Detect which cell encompasses the target text, then output its [x, y] center coordinate. 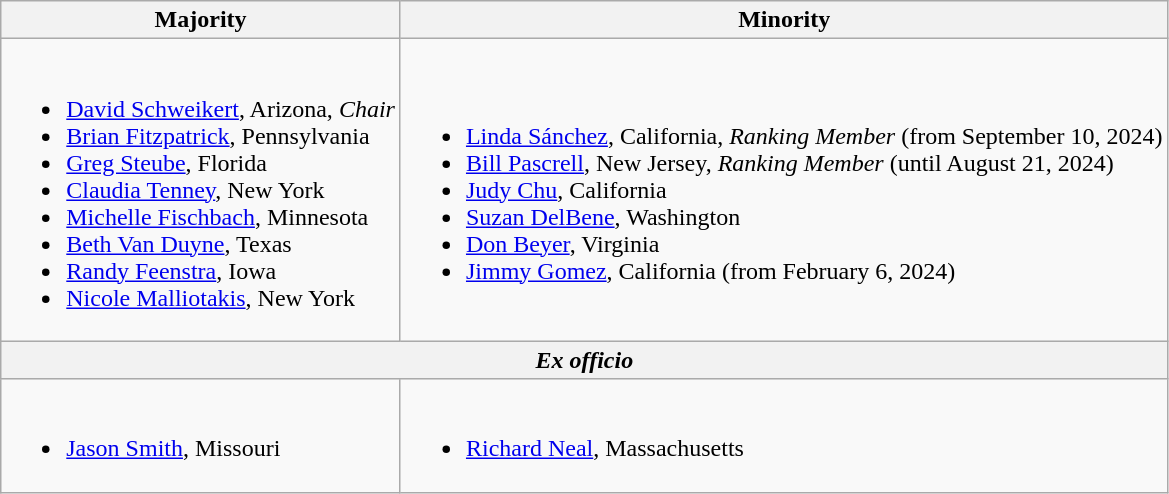
Majority [201, 20]
Jason Smith, Missouri [201, 436]
Richard Neal, Massachusetts [784, 436]
Ex officio [584, 360]
Minority [784, 20]
